Pinpoint the cell where the given text exists, returning its [x, y] midpoint coordinate. 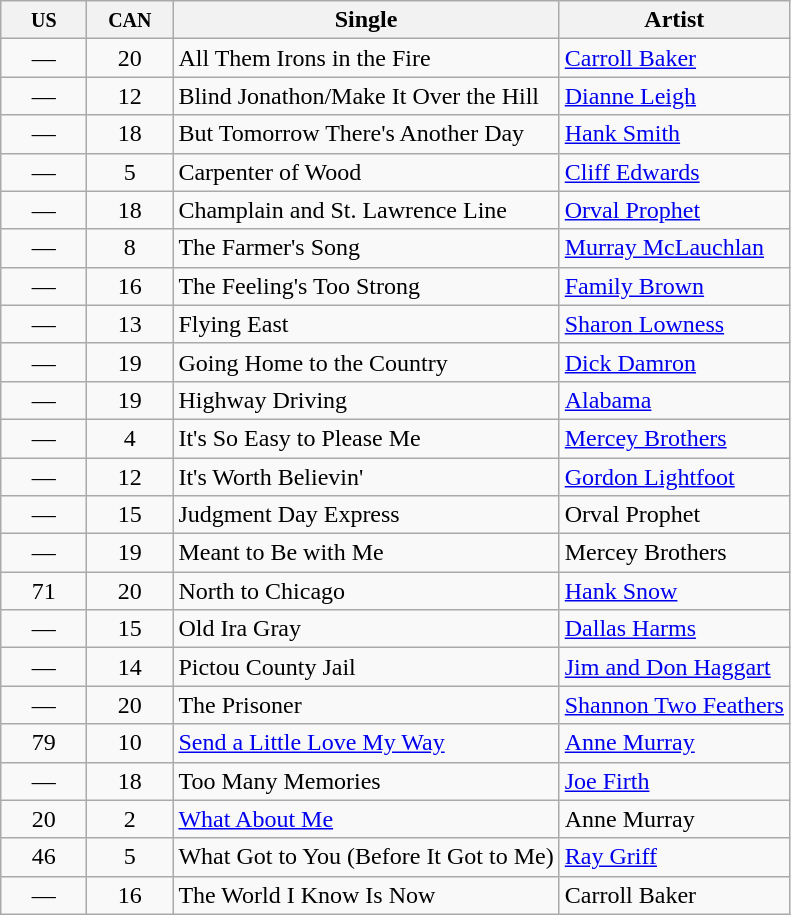
Cliff Edwards [674, 172]
14 [130, 667]
Judgment Day Express [366, 515]
It's So Easy to Please Me [366, 438]
Joe Firth [674, 781]
Ray Griff [674, 857]
Alabama [674, 400]
Sharon Lowness [674, 324]
13 [130, 324]
Champlain and St. Lawrence Line [366, 210]
But Tomorrow There's Another Day [366, 134]
North to Chicago [366, 591]
Murray McLauchlan [674, 248]
The Prisoner [366, 705]
4 [130, 438]
Dick Damron [674, 362]
Meant to Be with Me [366, 553]
Going Home to the Country [366, 362]
Jim and Don Haggart [674, 667]
Pictou County Jail [366, 667]
Send a Little Love My Way [366, 743]
Hank Snow [674, 591]
All Them Irons in the Fire [366, 58]
Shannon Two Feathers [674, 705]
The Farmer's Song [366, 248]
What About Me [366, 819]
71 [44, 591]
Blind Jonathon/Make It Over the Hill [366, 96]
US [44, 20]
8 [130, 248]
Dallas Harms [674, 629]
CAN [130, 20]
The Feeling's Too Strong [366, 286]
79 [44, 743]
Too Many Memories [366, 781]
Highway Driving [366, 400]
Hank Smith [674, 134]
Dianne Leigh [674, 96]
46 [44, 857]
2 [130, 819]
It's Worth Believin' [366, 477]
Gordon Lightfoot [674, 477]
Family Brown [674, 286]
What Got to You (Before It Got to Me) [366, 857]
Flying East [366, 324]
Carpenter of Wood [366, 172]
Artist [674, 20]
10 [130, 743]
Single [366, 20]
Old Ira Gray [366, 629]
The World I Know Is Now [366, 895]
